Capture the cell that displays the provided text and extract its [X, Y] central coordinate. 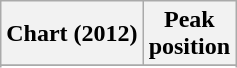
Chart (2012) [72, 34]
Peakposition [189, 34]
